Extract the (x, y) coordinate from the center of the cell holding the provided text.  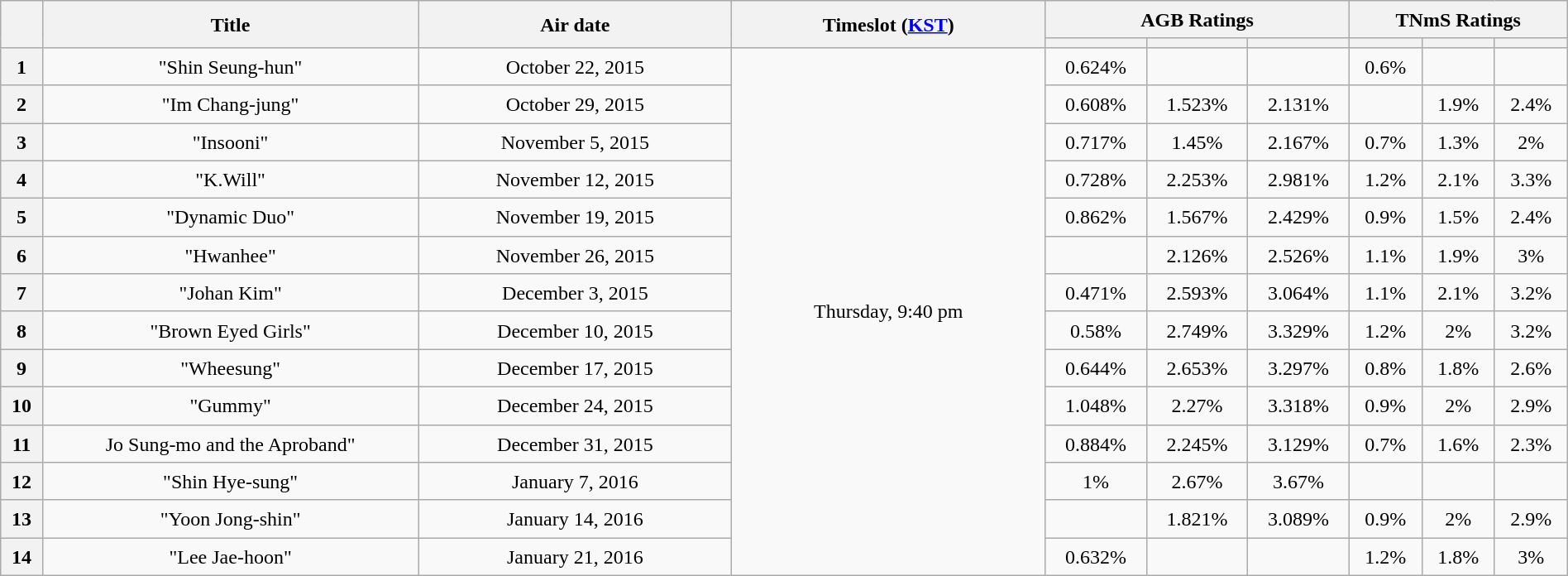
1.821% (1198, 519)
2.526% (1298, 255)
2.67% (1198, 482)
0.624% (1097, 66)
7 (22, 293)
2.749% (1198, 330)
1.567% (1198, 218)
0.862% (1097, 218)
2.126% (1198, 255)
November 5, 2015 (576, 142)
8 (22, 330)
January 7, 2016 (576, 482)
0.8% (1385, 368)
2.245% (1198, 444)
10 (22, 406)
"Im Chang-jung" (230, 104)
December 24, 2015 (576, 406)
October 22, 2015 (576, 66)
3 (22, 142)
3.3% (1531, 180)
5 (22, 218)
Jo Sung-mo and the Aproband" (230, 444)
1.6% (1458, 444)
"Insooni" (230, 142)
"Shin Seung-hun" (230, 66)
December 10, 2015 (576, 330)
Thursday, 9:40 pm (888, 311)
"Lee Jae-hoon" (230, 557)
0.6% (1385, 66)
2.981% (1298, 180)
1.45% (1198, 142)
3.329% (1298, 330)
December 17, 2015 (576, 368)
0.884% (1097, 444)
0.717% (1097, 142)
3.297% (1298, 368)
2.429% (1298, 218)
2.167% (1298, 142)
6 (22, 255)
0.632% (1097, 557)
14 (22, 557)
November 19, 2015 (576, 218)
"Shin Hye-sung" (230, 482)
January 21, 2016 (576, 557)
1.3% (1458, 142)
0.471% (1097, 293)
0.58% (1097, 330)
December 3, 2015 (576, 293)
"Gummy" (230, 406)
Air date (576, 25)
Timeslot (KST) (888, 25)
1.048% (1097, 406)
2.6% (1531, 368)
1.5% (1458, 218)
0.644% (1097, 368)
"Dynamic Duo" (230, 218)
4 (22, 180)
October 29, 2015 (576, 104)
AGB Ratings (1198, 20)
3.67% (1298, 482)
2.593% (1198, 293)
Title (230, 25)
December 31, 2015 (576, 444)
11 (22, 444)
1 (22, 66)
13 (22, 519)
"K.Will" (230, 180)
"Hwanhee" (230, 255)
2 (22, 104)
2.653% (1198, 368)
1.523% (1198, 104)
12 (22, 482)
November 26, 2015 (576, 255)
9 (22, 368)
"Yoon Jong-shin" (230, 519)
3.064% (1298, 293)
"Wheesung" (230, 368)
"Johan Kim" (230, 293)
TNmS Ratings (1458, 20)
3.318% (1298, 406)
January 14, 2016 (576, 519)
November 12, 2015 (576, 180)
0.728% (1097, 180)
2.131% (1298, 104)
"Brown Eyed Girls" (230, 330)
1% (1097, 482)
3.089% (1298, 519)
2.27% (1198, 406)
2.253% (1198, 180)
3.129% (1298, 444)
2.3% (1531, 444)
0.608% (1097, 104)
